Find where the given text appears and provide that cell's center as (x, y) coordinate. 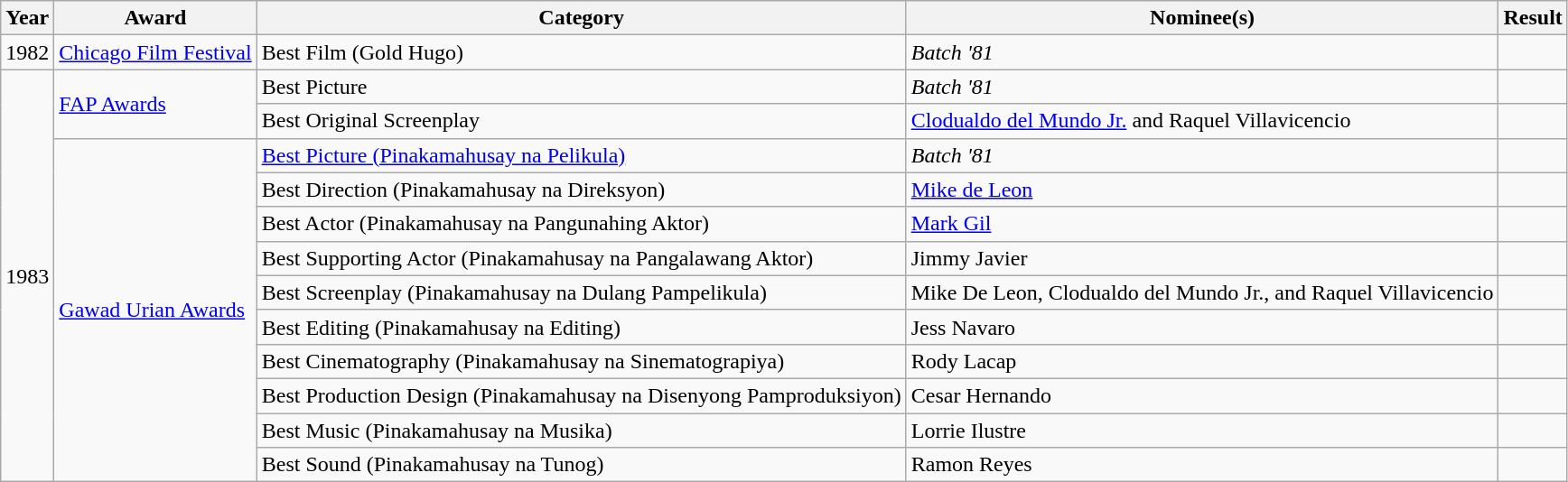
FAP Awards (155, 104)
Award (155, 18)
Mike de Leon (1202, 190)
1983 (27, 276)
Best Film (Gold Hugo) (582, 52)
Nominee(s) (1202, 18)
Best Sound (Pinakamahusay na Tunog) (582, 465)
Best Editing (Pinakamahusay na Editing) (582, 327)
Best Picture (Pinakamahusay na Pelikula) (582, 155)
Mike De Leon, Clodualdo del Mundo Jr., and Raquel Villavicencio (1202, 292)
Best Supporting Actor (Pinakamahusay na Pangalawang Aktor) (582, 258)
Best Cinematography (Pinakamahusay na Sinematograpiya) (582, 361)
Rody Lacap (1202, 361)
Chicago Film Festival (155, 52)
Mark Gil (1202, 224)
Result (1533, 18)
Best Direction (Pinakamahusay na Direksyon) (582, 190)
Gawad Urian Awards (155, 311)
1982 (27, 52)
Ramon Reyes (1202, 465)
Best Actor (Pinakamahusay na Pangunahing Aktor) (582, 224)
Jess Navaro (1202, 327)
Best Original Screenplay (582, 121)
Jimmy Javier (1202, 258)
Category (582, 18)
Best Picture (582, 87)
Clodualdo del Mundo Jr. and Raquel Villavicencio (1202, 121)
Best Production Design (Pinakamahusay na Disenyong Pamproduksiyon) (582, 395)
Best Screenplay (Pinakamahusay na Dulang Pampelikula) (582, 292)
Best Music (Pinakamahusay na Musika) (582, 431)
Year (27, 18)
Cesar Hernando (1202, 395)
Lorrie Ilustre (1202, 431)
